Search for the cell housing the specified text and yield its (X, Y) center coordinate. 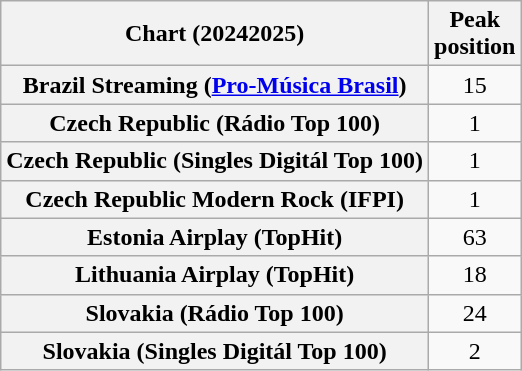
Slovakia (Rádio Top 100) (215, 313)
Slovakia (Singles Digitál Top 100) (215, 351)
63 (475, 237)
Lithuania Airplay (TopHit) (215, 275)
Czech Republic (Singles Digitál Top 100) (215, 161)
Chart (20242025) (215, 34)
2 (475, 351)
Czech Republic Modern Rock (IFPI) (215, 199)
15 (475, 85)
Peakposition (475, 34)
Brazil Streaming (Pro-Música Brasil) (215, 85)
Estonia Airplay (TopHit) (215, 237)
18 (475, 275)
Czech Republic (Rádio Top 100) (215, 123)
24 (475, 313)
